Identify which cell holds the provided text, then report its [x, y] central coordinate. 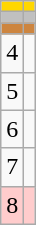
7 [12, 167]
6 [12, 129]
4 [12, 53]
5 [12, 91]
8 [12, 205]
